Determine the [x, y] coordinate at the center of the cell enclosing the given text.  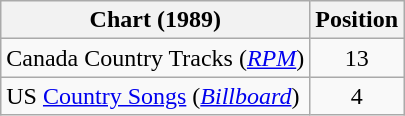
US Country Songs (Billboard) [156, 96]
Position [357, 20]
Canada Country Tracks (RPM) [156, 58]
4 [357, 96]
Chart (1989) [156, 20]
13 [357, 58]
